Identify which cell holds the provided text, then report its (X, Y) central coordinate. 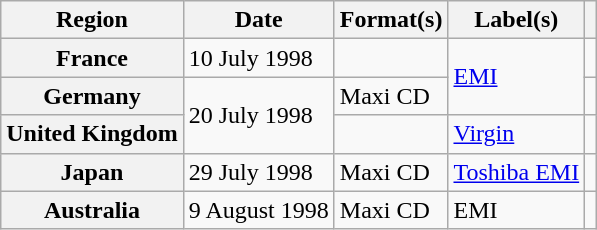
France (92, 58)
20 July 1998 (258, 115)
Date (258, 20)
Toshiba EMI (516, 172)
Virgin (516, 134)
9 August 1998 (258, 210)
Australia (92, 210)
Label(s) (516, 20)
Japan (92, 172)
Format(s) (391, 20)
United Kingdom (92, 134)
Germany (92, 96)
10 July 1998 (258, 58)
Region (92, 20)
29 July 1998 (258, 172)
